Identify which cell holds the provided text, then report its [X, Y] central coordinate. 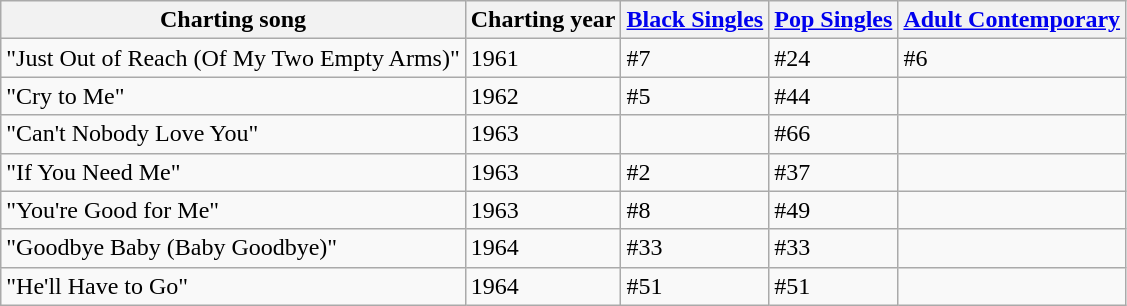
#7 [695, 58]
#5 [695, 96]
#2 [695, 172]
Adult Contemporary [1012, 20]
Charting year [543, 20]
"If You Need Me" [234, 172]
#49 [834, 210]
"Goodbye Baby (Baby Goodbye)" [234, 248]
Pop Singles [834, 20]
#6 [1012, 58]
#44 [834, 96]
#66 [834, 134]
Black Singles [695, 20]
"Can't Nobody Love You" [234, 134]
"Cry to Me" [234, 96]
Charting song [234, 20]
"He'll Have to Go" [234, 286]
"Just Out of Reach (Of My Two Empty Arms)" [234, 58]
"You're Good for Me" [234, 210]
1962 [543, 96]
#24 [834, 58]
#37 [834, 172]
#8 [695, 210]
1961 [543, 58]
